Pinpoint the cell where the given text exists, returning its [x, y] midpoint coordinate. 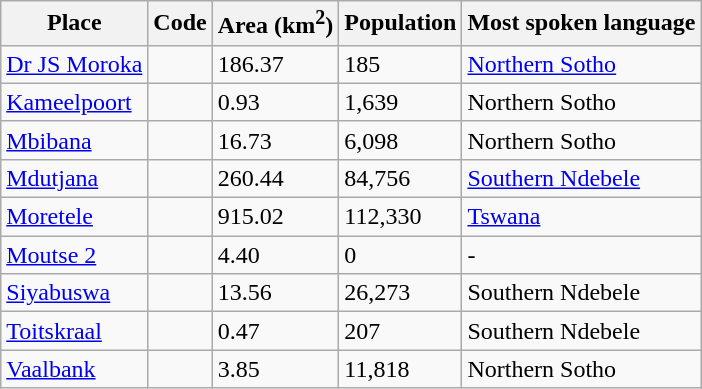
0.93 [276, 102]
0 [400, 255]
11,818 [400, 369]
- [582, 255]
Code [180, 24]
Dr JS Moroka [74, 64]
Toitskraal [74, 331]
Moretele [74, 217]
Area (km2) [276, 24]
26,273 [400, 293]
207 [400, 331]
0.47 [276, 331]
Mbibana [74, 140]
6,098 [400, 140]
260.44 [276, 178]
16.73 [276, 140]
186.37 [276, 64]
Place [74, 24]
3.85 [276, 369]
112,330 [400, 217]
Kameelpoort [74, 102]
915.02 [276, 217]
1,639 [400, 102]
Tswana [582, 217]
Siyabuswa [74, 293]
185 [400, 64]
Moutse 2 [74, 255]
Population [400, 24]
4.40 [276, 255]
Mdutjana [74, 178]
13.56 [276, 293]
Most spoken language [582, 24]
84,756 [400, 178]
Vaalbank [74, 369]
